For the text-containing cell, return its midpoint in [X, Y] coordinate format. 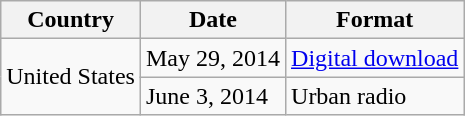
Country [71, 20]
June 3, 2014 [212, 96]
United States [71, 77]
Format [375, 20]
May 29, 2014 [212, 58]
Urban radio [375, 96]
Digital download [375, 58]
Date [212, 20]
